For the text-containing cell, return its midpoint in [x, y] coordinate format. 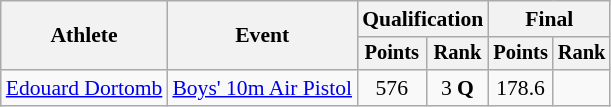
Athlete [84, 36]
Edouard Dortomb [84, 88]
Boys' 10m Air Pistol [262, 88]
3 Q [457, 88]
178.6 [520, 88]
Event [262, 36]
Qualification [422, 19]
Final [549, 19]
576 [392, 88]
